For the text-containing cell, return its midpoint in [X, Y] coordinate format. 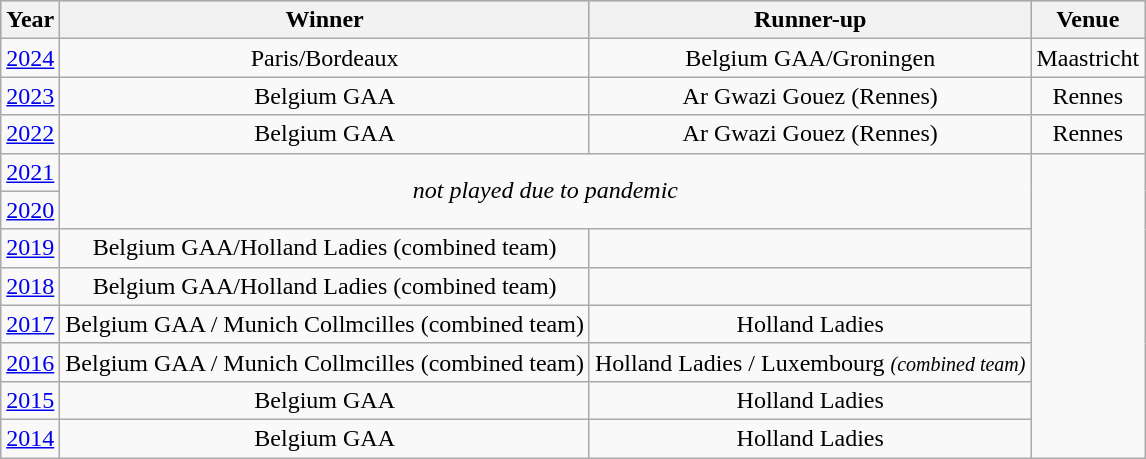
2024 [30, 58]
2022 [30, 134]
Year [30, 20]
2016 [30, 362]
Runner-up [810, 20]
not played due to pandemic [546, 191]
2014 [30, 438]
Holland Ladies / Luxembourg (combined team) [810, 362]
2019 [30, 248]
Paris/Bordeaux [325, 58]
Winner [325, 20]
Venue [1088, 20]
2015 [30, 400]
2017 [30, 324]
Maastricht [1088, 58]
Belgium GAA/Groningen [810, 58]
2018 [30, 286]
2021 [30, 172]
2020 [30, 210]
2023 [30, 96]
